For the text-containing cell, return its midpoint in (x, y) coordinate format. 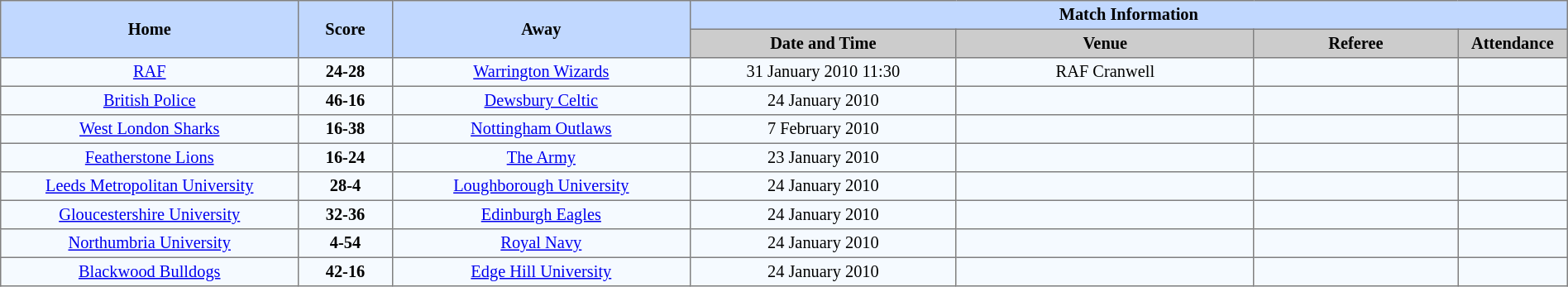
Match Information (1128, 15)
Home (150, 30)
16-38 (346, 129)
Dewsbury Celtic (541, 100)
RAF (150, 72)
Attendance (1513, 43)
Nottingham Outlaws (541, 129)
Referee (1355, 43)
West London Sharks (150, 129)
Royal Navy (541, 243)
7 February 2010 (823, 129)
46-16 (346, 100)
Northumbria University (150, 243)
Score (346, 30)
Venue (1105, 43)
Date and Time (823, 43)
Edge Hill University (541, 271)
42-16 (346, 271)
4-54 (346, 243)
The Army (541, 157)
Edinburgh Eagles (541, 214)
Leeds Metropolitan University (150, 186)
Away (541, 30)
Warrington Wizards (541, 72)
32-36 (346, 214)
24-28 (346, 72)
British Police (150, 100)
Loughborough University (541, 186)
RAF Cranwell (1105, 72)
Blackwood Bulldogs (150, 271)
23 January 2010 (823, 157)
31 January 2010 11:30 (823, 72)
Featherstone Lions (150, 157)
28-4 (346, 186)
16-24 (346, 157)
Gloucestershire University (150, 214)
